Scan for the cell matching the given text and deliver its (X, Y) coordinate at center. 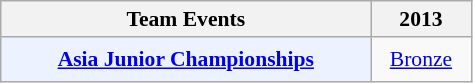
Bronze (421, 60)
Team Events (186, 19)
Asia Junior Championships (186, 60)
2013 (421, 19)
